Extract the (X, Y) coordinate from the center of the cell holding the provided text.  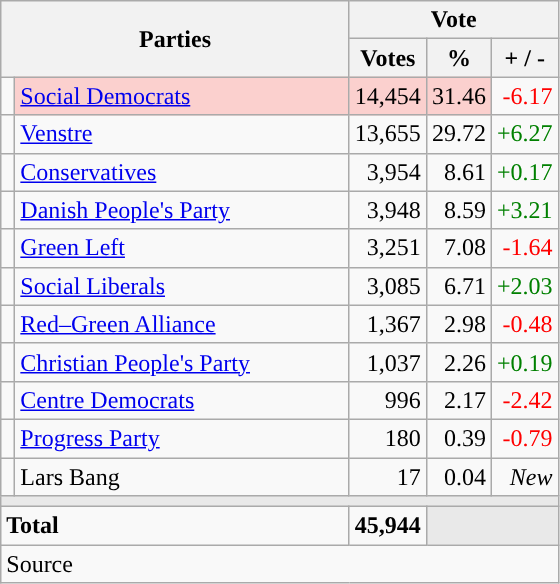
17 (388, 477)
Vote (454, 20)
+0.17 (524, 172)
3,251 (388, 248)
Red–Green Alliance (182, 324)
Christian People's Party (182, 362)
3,085 (388, 286)
2.17 (458, 400)
1,367 (388, 324)
31.46 (458, 96)
-1.64 (524, 248)
Votes (388, 58)
2.26 (458, 362)
Parties (176, 39)
8.61 (458, 172)
Progress Party (182, 438)
-6.17 (524, 96)
+6.27 (524, 134)
-0.48 (524, 324)
3,954 (388, 172)
0.39 (458, 438)
Venstre (182, 134)
6.71 (458, 286)
+2.03 (524, 286)
1,037 (388, 362)
14,454 (388, 96)
Lars Bang (182, 477)
New (524, 477)
0.04 (458, 477)
Source (280, 564)
3,948 (388, 210)
+3.21 (524, 210)
Social Democrats (182, 96)
+0.19 (524, 362)
Danish People's Party (182, 210)
-0.79 (524, 438)
-2.42 (524, 400)
996 (388, 400)
7.08 (458, 248)
Social Liberals (182, 286)
Conservatives (182, 172)
13,655 (388, 134)
Total (176, 526)
29.72 (458, 134)
Green Left (182, 248)
Centre Democrats (182, 400)
45,944 (388, 526)
180 (388, 438)
+ / - (524, 58)
8.59 (458, 210)
% (458, 58)
2.98 (458, 324)
